Return the (X, Y) coordinate for the center point of the cell that contains the specified text.  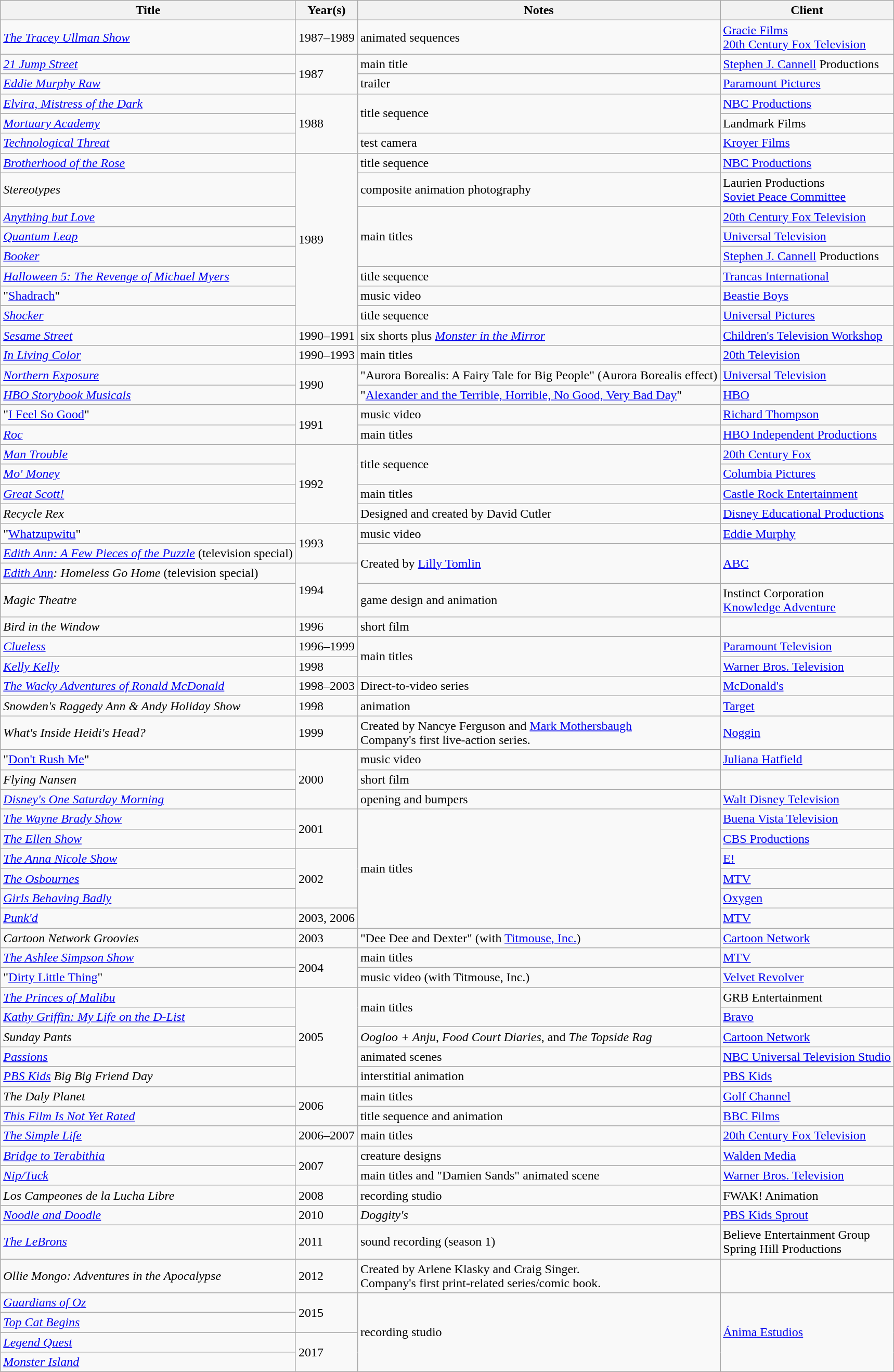
creature designs (539, 1156)
1990–1993 (327, 355)
Cartoon Network Groovies (148, 938)
Beastie Boys (807, 296)
This Film Is Not Yet Rated (148, 1116)
"Whatzupwitu" (148, 533)
Universal Pictures (807, 316)
sound recording (season 1) (539, 1241)
1990–1991 (327, 336)
Designed and created by David Cutler (539, 514)
Anything but Love (148, 216)
The Tracey Ullman Show (148, 37)
2007 (327, 1165)
2001 (327, 829)
"Dirty Little Thing" (148, 978)
Quantum Leap (148, 236)
1989 (327, 239)
The Wayne Brady Show (148, 819)
main titles and "Damien Sands" animated scene (539, 1175)
Los Campeones de la Lucha Libre (148, 1195)
HBO Storybook Musicals (148, 395)
"Dee Dee and Dexter" (with Titmouse, Inc.) (539, 938)
Oxygen (807, 898)
PBS Kids Big Big Friend Day (148, 1076)
Doggity's (539, 1215)
Passions (148, 1057)
Halloween 5: The Revenge of Michael Myers (148, 276)
2015 (327, 1313)
1993 (327, 543)
Target (807, 706)
Great Scott! (148, 494)
2006–2007 (327, 1136)
GRB Entertainment (807, 997)
2012 (327, 1276)
Disney's One Saturday Morning (148, 799)
Client (807, 10)
opening and bumpers (539, 799)
The Osbournes (148, 878)
Edith Ann: A Few Pieces of the Puzzle (television special) (148, 553)
2002 (327, 878)
Northern Exposure (148, 375)
Children's Television Workshop (807, 336)
Nip/Tuck (148, 1175)
NBC Universal Television Studio (807, 1057)
E! (807, 858)
"Alexander and the Terrible, Horrible, No Good, Very Bad Day" (539, 395)
Laurien ProductionsSoviet Peace Committee (807, 189)
2006 (327, 1106)
Buena Vista Television (807, 819)
2000 (327, 779)
The LeBrons (148, 1241)
Kathy Griffin: My Life on the D-List (148, 1017)
Mortuary Academy (148, 123)
Ánima Estudios (807, 1332)
1987 (327, 74)
Direct-to-video series (539, 686)
BBC Films (807, 1116)
2008 (327, 1195)
2004 (327, 968)
The Princes of Malibu (148, 997)
Eddie Murphy (807, 533)
Bravo (807, 1017)
FWAK! Animation (807, 1195)
Magic Theatre (148, 599)
21 Jump Street (148, 64)
Kelly Kelly (148, 666)
Noodle and Doodle (148, 1215)
Noggin (807, 733)
Clueless (148, 647)
2003 (327, 938)
Punk'd (148, 918)
Year(s) (327, 10)
Bird in the Window (148, 627)
Man Trouble (148, 454)
Created by Arlene Klasky and Craig Singer.Company's first print-related series/comic book. (539, 1276)
Roc (148, 434)
Stereotypes (148, 189)
"Aurora Borealis: A Fairy Tale for Big People" (Aurora Borealis effect) (539, 375)
"I Feel So Good" (148, 415)
Top Cat Begins (148, 1323)
What's Inside Heidi's Head? (148, 733)
Shocker (148, 316)
HBO (807, 395)
ABC (807, 563)
Elvira, Mistress of the Dark (148, 104)
20th Century Fox (807, 454)
2010 (327, 1215)
Instinct CorporationKnowledge Adventure (807, 599)
Recycle Rex (148, 514)
Technological Threat (148, 143)
PBS Kids (807, 1076)
Booker (148, 256)
six shorts plus Monster in the Mirror (539, 336)
Walt Disney Television (807, 799)
Columbia Pictures (807, 474)
Paramount Television (807, 647)
Created by Lilly Tomlin (539, 563)
Legend Quest (148, 1342)
Walden Media (807, 1156)
Brotherhood of the Rose (148, 163)
The Wacky Adventures of Ronald McDonald (148, 686)
title sequence and animation (539, 1116)
1988 (327, 123)
1996 (327, 627)
2005 (327, 1037)
CBS Productions (807, 839)
test camera (539, 143)
PBS Kids Sprout (807, 1215)
"Shadrach" (148, 296)
Richard Thompson (807, 415)
Trancas International (807, 276)
animation (539, 706)
main title (539, 64)
1999 (327, 733)
music video (with Titmouse, Inc.) (539, 978)
Bridge to Terabithia (148, 1156)
1992 (327, 484)
The Ashlee Simpson Show (148, 958)
Oogloo + Anju, Food Court Diaries, and The Topside Rag (539, 1037)
Eddie Murphy Raw (148, 84)
Sesame Street (148, 336)
Paramount Pictures (807, 84)
Juliana Hatfield (807, 760)
interstitial animation (539, 1076)
Girls Behaving Badly (148, 898)
McDonald's (807, 686)
The Ellen Show (148, 839)
In Living Color (148, 355)
2003, 2006 (327, 918)
1998–2003 (327, 686)
Castle Rock Entertainment (807, 494)
1996–1999 (327, 647)
The Simple Life (148, 1136)
Mo' Money (148, 474)
Believe Entertainment GroupSpring Hill Productions (807, 1241)
1987–1989 (327, 37)
"Don't Rush Me" (148, 760)
Velvet Revolver (807, 978)
Sunday Pants (148, 1037)
animated sequences (539, 37)
2017 (327, 1352)
Monster Island (148, 1362)
game design and animation (539, 599)
animated scenes (539, 1057)
Gracie Films20th Century Fox Television (807, 37)
trailer (539, 84)
The Daly Planet (148, 1096)
Edith Ann: Homeless Go Home (television special) (148, 573)
Disney Educational Productions (807, 514)
1990 (327, 385)
Landmark Films (807, 123)
Kroyer Films (807, 143)
Notes (539, 10)
Created by Nancye Ferguson and Mark MothersbaughCompany's first live-action series. (539, 733)
Golf Channel (807, 1096)
composite animation photography (539, 189)
20th Television (807, 355)
The Anna Nicole Show (148, 858)
Ollie Mongo: Adventures in the Apocalypse (148, 1276)
1991 (327, 425)
Title (148, 10)
1994 (327, 590)
HBO Independent Productions (807, 434)
Flying Nansen (148, 779)
Guardians of Oz (148, 1303)
Snowden's Raggedy Ann & Andy Holiday Show (148, 706)
2011 (327, 1241)
